Determine the [X, Y] coordinate at the center of the cell enclosing the given text.  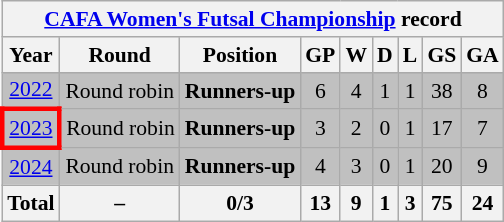
GA [482, 55]
– [120, 203]
GS [442, 55]
Position [240, 55]
13 [320, 203]
75 [442, 203]
17 [442, 130]
8 [482, 90]
CAFA Women's Futsal Championship record [253, 19]
GP [320, 55]
2023 [30, 130]
24 [482, 203]
7 [482, 130]
Round [120, 55]
2022 [30, 90]
D [385, 55]
2024 [30, 166]
Year [30, 55]
2 [356, 130]
Total [30, 203]
20 [442, 166]
L [410, 55]
6 [320, 90]
38 [442, 90]
W [356, 55]
0/3 [240, 203]
